Determine the (x, y) coordinate at the center of the cell enclosing the given text.  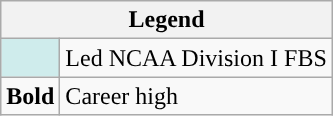
Career high (196, 96)
Led NCAA Division I FBS (196, 58)
Legend (167, 20)
Bold (30, 96)
